Return the [X, Y] coordinate for the center point of the cell that contains the specified text.  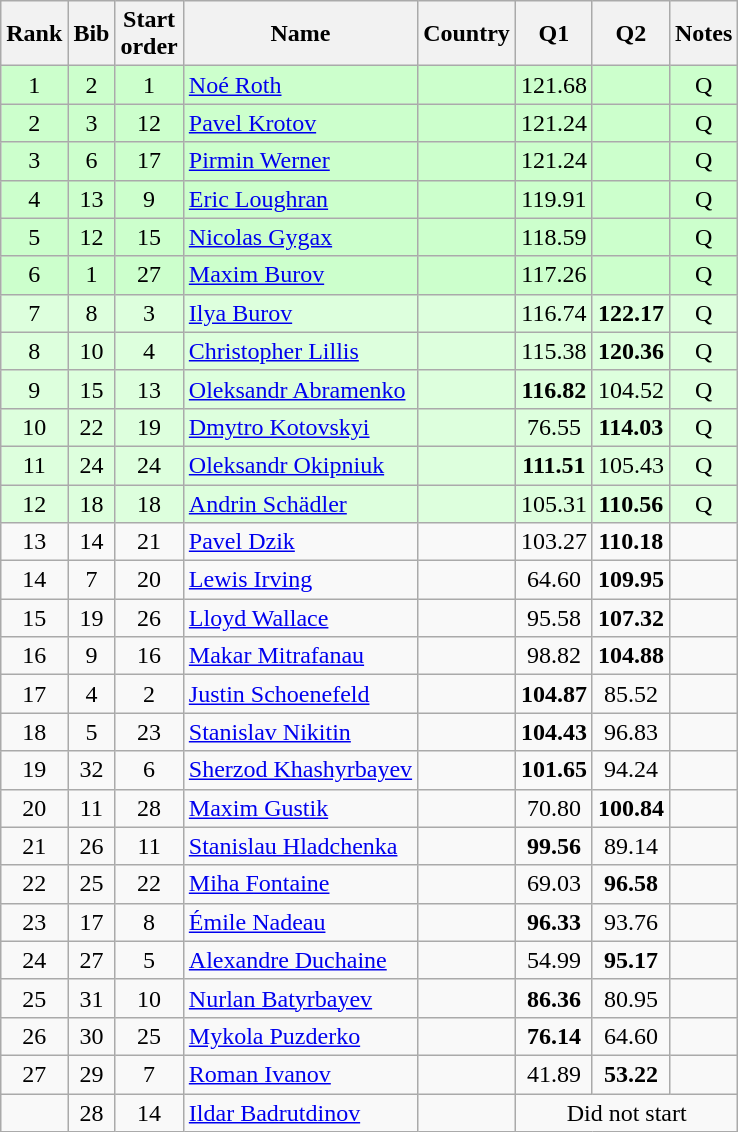
Miha Fontaine [300, 884]
30 [92, 1036]
104.88 [630, 656]
Justin Schoenefeld [300, 694]
115.38 [554, 351]
Sherzod Khashyrbayev [300, 770]
96.58 [630, 884]
70.80 [554, 808]
Andrin Schädler [300, 503]
Noé Roth [300, 85]
95.58 [554, 618]
54.99 [554, 960]
Pirmin Werner [300, 161]
Pavel Dzik [300, 542]
85.52 [630, 694]
96.83 [630, 732]
94.24 [630, 770]
Roman Ivanov [300, 1074]
41.89 [554, 1074]
32 [92, 770]
98.82 [554, 656]
Ilya Burov [300, 313]
105.31 [554, 503]
111.51 [554, 465]
119.91 [554, 199]
53.22 [630, 1074]
116.82 [554, 389]
117.26 [554, 275]
Nicolas Gygax [300, 237]
Q1 [554, 34]
114.03 [630, 427]
95.17 [630, 960]
120.36 [630, 351]
76.55 [554, 427]
Stanislau Hladchenka [300, 846]
93.76 [630, 922]
121.68 [554, 85]
110.18 [630, 542]
Rank [34, 34]
122.17 [630, 313]
89.14 [630, 846]
Q2 [630, 34]
Ildar Badrutdinov [300, 1113]
Lloyd Wallace [300, 618]
Christopher Lillis [300, 351]
Dmytro Kotovskyi [300, 427]
103.27 [554, 542]
104.43 [554, 732]
Makar Mitrafanau [300, 656]
Bib [92, 34]
Startorder [149, 34]
Stanislav Nikitin [300, 732]
Name [300, 34]
Maxim Burov [300, 275]
Did not start [626, 1113]
86.36 [554, 998]
31 [92, 998]
116.74 [554, 313]
101.65 [554, 770]
Lewis Irving [300, 580]
Notes [703, 34]
Country [467, 34]
110.56 [630, 503]
104.52 [630, 389]
Alexandre Duchaine [300, 960]
69.03 [554, 884]
Oleksandr Okipniuk [300, 465]
107.32 [630, 618]
Pavel Krotov [300, 123]
29 [92, 1074]
105.43 [630, 465]
Nurlan Batyrbayev [300, 998]
Oleksandr Abramenko [300, 389]
76.14 [554, 1036]
Mykola Puzderko [300, 1036]
Maxim Gustik [300, 808]
118.59 [554, 237]
104.87 [554, 694]
109.95 [630, 580]
100.84 [630, 808]
96.33 [554, 922]
80.95 [630, 998]
Eric Loughran [300, 199]
Émile Nadeau [300, 922]
99.56 [554, 846]
